Capture the cell that displays the provided text and extract its (X, Y) central coordinate. 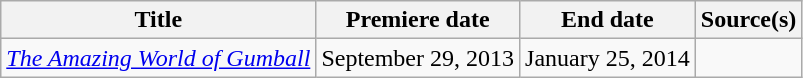
End date (608, 20)
Premiere date (418, 20)
January 25, 2014 (608, 58)
Source(s) (748, 20)
Title (158, 20)
September 29, 2013 (418, 58)
The Amazing World of Gumball (158, 58)
